Determine the [X, Y] coordinate at the center of the cell enclosing the given text.  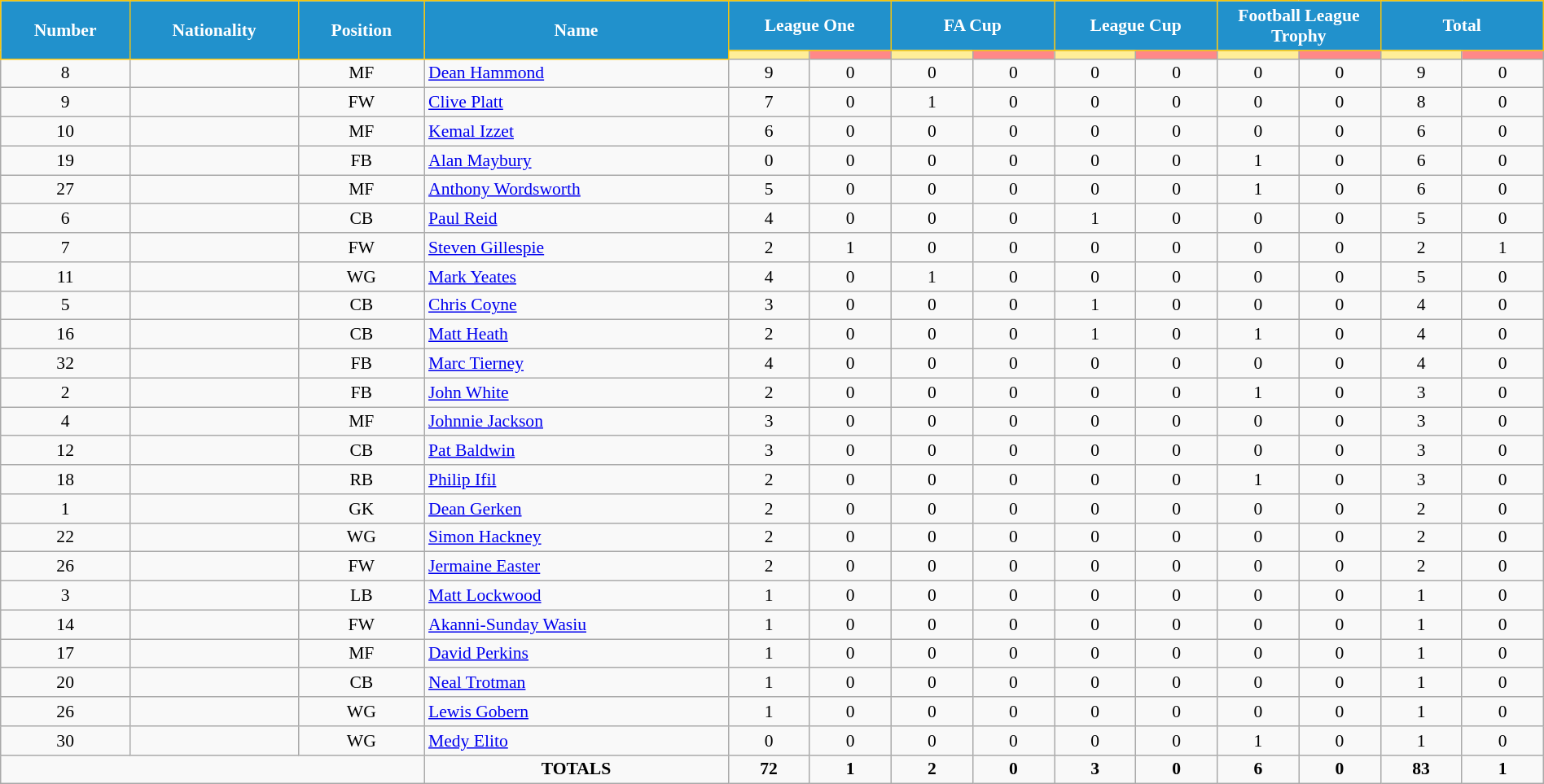
10 [65, 132]
Football League Trophy [1299, 26]
TOTALS [577, 769]
22 [65, 537]
11 [65, 277]
17 [65, 654]
Kemal Izzet [577, 132]
Matt Lockwood [577, 596]
Total [1462, 26]
27 [65, 190]
72 [769, 769]
16 [65, 335]
Matt Heath [577, 335]
Johnnie Jackson [577, 422]
32 [65, 364]
Steven Gillespie [577, 247]
Medy Elito [577, 741]
Marc Tierney [577, 364]
Paul Reid [577, 219]
Position [362, 29]
Pat Baldwin [577, 451]
John White [577, 392]
FA Cup [972, 26]
Name [577, 29]
League Cup [1135, 26]
Clive Platt [577, 103]
Simon Hackney [577, 537]
Dean Gerken [577, 509]
Lewis Gobern [577, 712]
14 [65, 624]
David Perkins [577, 654]
12 [65, 451]
Dean Hammond [577, 73]
30 [65, 741]
18 [65, 480]
GK [362, 509]
Alan Maybury [577, 160]
Jermaine Easter [577, 567]
RB [362, 480]
19 [65, 160]
Akanni-Sunday Wasiu [577, 624]
Philip Ifil [577, 480]
League One [809, 26]
83 [1421, 769]
20 [65, 683]
Number [65, 29]
Mark Yeates [577, 277]
Anthony Wordsworth [577, 190]
Chris Coyne [577, 305]
Neal Trotman [577, 683]
LB [362, 596]
Nationality [215, 29]
